Identify which cell holds the provided text, then report its (x, y) central coordinate. 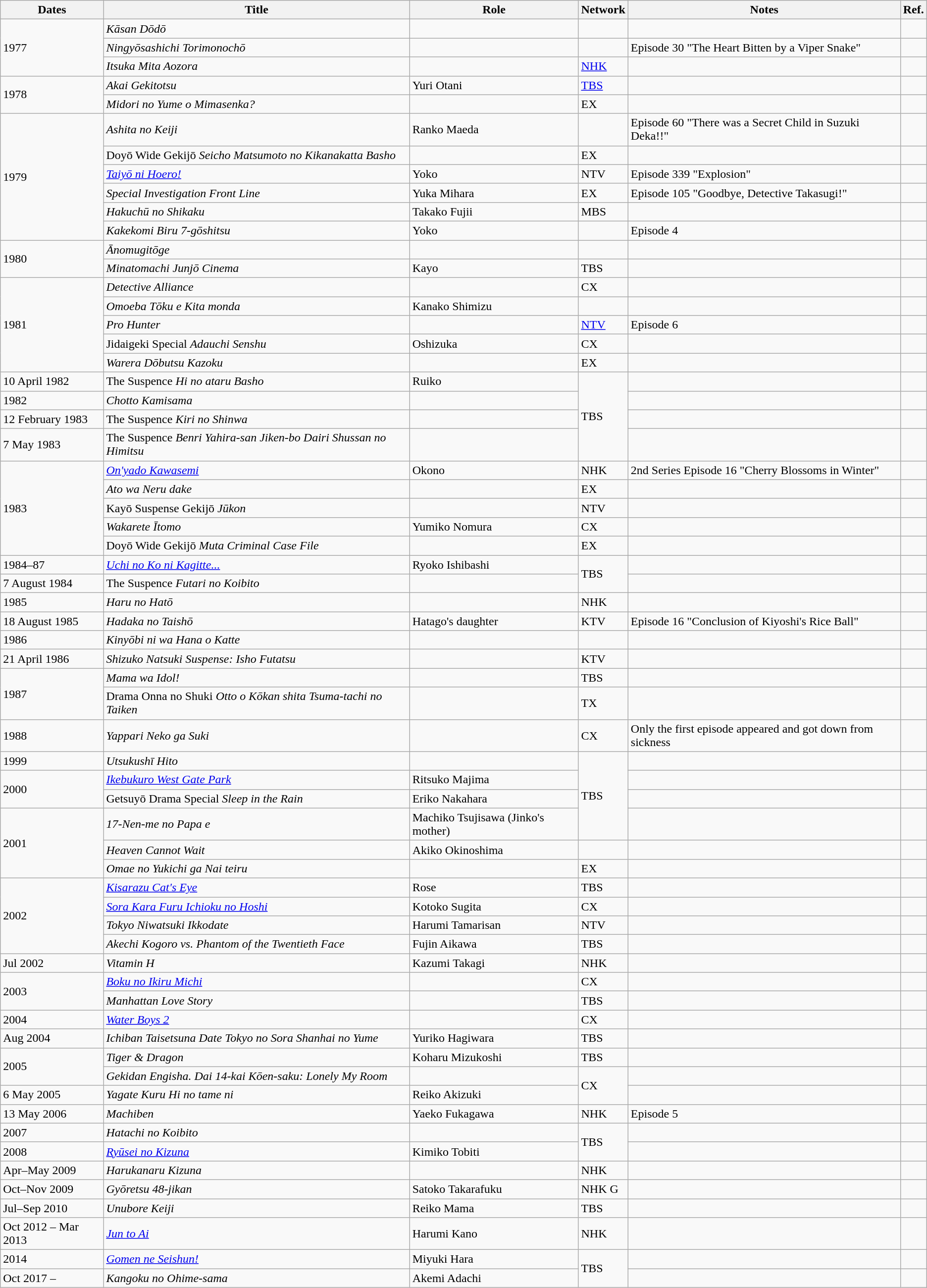
Omoeba Tōku e Kita monda (257, 306)
1979 (52, 176)
Reiko Akizuki (494, 1095)
Kāsan Dōdō (257, 29)
Manhattan Love Story (257, 1001)
Ashita no Keiji (257, 130)
7 August 1984 (52, 584)
Kangoku no Ohime-sama (257, 1278)
1985 (52, 602)
Drama Onna no Shuki Otto o Kōkan shita Tsuma-tachi no Taiken (257, 703)
1988 (52, 735)
Network (603, 10)
Doyō Wide Gekijō Seicho Matsumoto no Kikanakatta Basho (257, 155)
The Suspence Hi no ataru Basho (257, 381)
Detective Alliance (257, 287)
Ryoko Ishibashi (494, 564)
Akiko Okinoshima (494, 850)
The Suspence Kiri no Shinwa (257, 419)
Jidaigeki Special Adauchi Senshu (257, 344)
Boku no Ikiru Michi (257, 982)
Tokyo Niwatsuki Ikkodate (257, 925)
Takako Fujii (494, 212)
Jul 2002 (52, 963)
1978 (52, 95)
Water Boys 2 (257, 1020)
Episode 5 (764, 1114)
1999 (52, 761)
Chotto Kamisama (257, 400)
1982 (52, 400)
Special Investigation Front Line (257, 193)
Oct 2017 – (52, 1278)
Ritsuko Majima (494, 780)
Gyōretsu 48-jikan (257, 1189)
Yuriko Hagiwara (494, 1038)
2014 (52, 1259)
Mama wa Idol! (257, 678)
1984–87 (52, 564)
Episode 339 "Explosion" (764, 174)
Uchi no Ko ni Kagitte... (257, 564)
10 April 1982 (52, 381)
Title (257, 10)
Getsuyō Drama Special Sleep in the Rain (257, 799)
The Suspence Benri Yahira-san Jiken-bo Dairi Shussan no Himitsu (257, 445)
Miyuki Hara (494, 1259)
MBS (603, 212)
Hadaka no Taishō (257, 621)
Yumiko Nomura (494, 527)
2005 (52, 1067)
Harumi Kano (494, 1234)
Unubore Keiji (257, 1208)
The Suspence Futari no Koibito (257, 584)
Oct 2012 – Mar 2013 (52, 1234)
2003 (52, 991)
1981 (52, 325)
Aug 2004 (52, 1038)
7 May 1983 (52, 445)
Gomen ne Seishun! (257, 1259)
Ato wa Neru dake (257, 489)
1977 (52, 48)
Koharu Mizukoshi (494, 1057)
2000 (52, 789)
Ryūsei no Kizuna (257, 1151)
Kayo (494, 268)
Yuka Mihara (494, 193)
Vitamin H (257, 963)
1987 (52, 694)
Ref. (913, 10)
Episode 6 (764, 325)
2007 (52, 1132)
1983 (52, 508)
Only the first episode appeared and got down from sickness (764, 735)
Role (494, 10)
Yappari Neko ga Suki (257, 735)
Okono (494, 470)
Reiko Mama (494, 1208)
Doyō Wide Gekijō Muta Criminal Case File (257, 545)
2001 (52, 843)
Hatago's daughter (494, 621)
Episode 105 "Goodbye, Detective Takasugi!" (764, 193)
Dates (52, 10)
Episode 4 (764, 230)
Rose (494, 887)
Akemi Adachi (494, 1278)
Episode 30 "The Heart Bitten by a Viper Snake" (764, 48)
Hatachi no Koibito (257, 1132)
On'yado Kawasemi (257, 470)
Warera Dōbutsu Kazoku (257, 363)
Harukanaru Kizuna (257, 1170)
Ruiko (494, 381)
Oct–Nov 2009 (52, 1189)
Sora Kara Furu Ichioku no Hoshi (257, 906)
Taiyō ni Hoero! (257, 174)
Jun to Ai (257, 1234)
Midori no Yume o Mimasenka? (257, 104)
2nd Series Episode 16 "Cherry Blossoms in Winter" (764, 470)
Omae no Yukichi ga Nai teiru (257, 868)
21 April 1986 (52, 659)
Utsukushī Hito (257, 761)
Kanako Shimizu (494, 306)
Episode 16 "Conclusion of Kiyoshi's Rice Ball" (764, 621)
Kazumi Takagi (494, 963)
Kisarazu Cat's Eye (257, 887)
Kotoko Sugita (494, 906)
Machiben (257, 1114)
Gekidan Engisha. Dai 14-kai Kōen-saku: Lonely My Room (257, 1076)
Kayō Suspense Gekijō Jūkon (257, 508)
2008 (52, 1151)
Harumi Tamarisan (494, 925)
Satoko Takarafuku (494, 1189)
Tiger & Dragon (257, 1057)
Kimiko Tobiti (494, 1151)
Machiko Tsujisawa (Jinko's mother) (494, 824)
Kakekomi Biru 7-gōshitsu (257, 230)
Yuri Otani (494, 85)
6 May 2005 (52, 1095)
Apr–May 2009 (52, 1170)
Hakuchū no Shikaku (257, 212)
Akechi Kogoro vs. Phantom of the Twentieth Face (257, 944)
13 May 2006 (52, 1114)
Eriko Nakahara (494, 799)
2004 (52, 1020)
Haru no Hatō (257, 602)
Yaeko Fukagawa (494, 1114)
TX (603, 703)
Notes (764, 10)
Episode 60 "There was a Secret Child in Suzuki Deka!!" (764, 130)
17-Nen-me no Papa e (257, 824)
Shizuko Natsuki Suspense: Isho Futatsu (257, 659)
Itsuka Mita Aozora (257, 66)
Kinyōbi ni wa Hana o Katte (257, 640)
NHK G (603, 1189)
Heaven Cannot Wait (257, 850)
Jul–Sep 2010 (52, 1208)
Yagate Kuru Hi no tame ni (257, 1095)
1980 (52, 259)
Ānomugitōge (257, 249)
Pro Hunter (257, 325)
Ichiban Taisetsuna Date Tokyo no Sora Shanhai no Yume (257, 1038)
18 August 1985 (52, 621)
Wakarete Ītomo (257, 527)
Oshizuka (494, 344)
Ningyōsashichi Torimonochō (257, 48)
1986 (52, 640)
Akai Gekitotsu (257, 85)
Ikebukuro West Gate Park (257, 780)
Fujin Aikawa (494, 944)
Ranko Maeda (494, 130)
Minatomachi Junjō Cinema (257, 268)
12 February 1983 (52, 419)
2002 (52, 915)
